Identify which cell holds the provided text, then report its [X, Y] central coordinate. 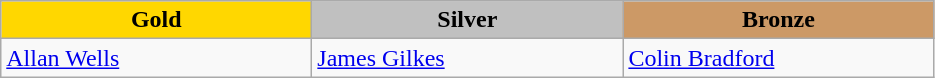
Silver [468, 20]
Bronze [778, 20]
Colin Bradford [778, 58]
James Gilkes [468, 58]
Gold [156, 20]
Allan Wells [156, 58]
